Search for the cell housing the specified text and yield its [x, y] center coordinate. 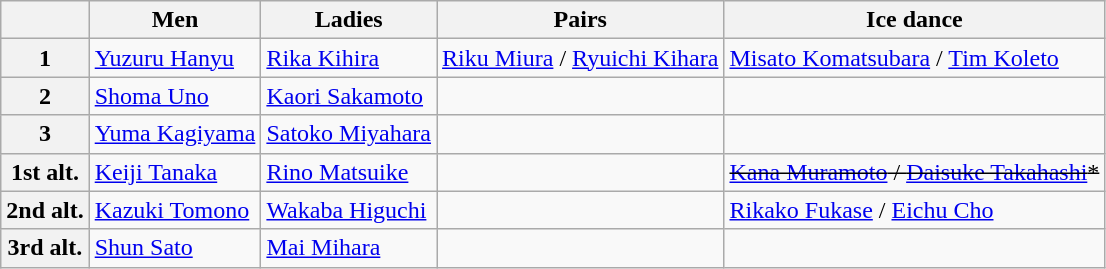
1 [45, 58]
Mai Mihara [349, 248]
3rd alt. [45, 248]
Rika Kihira [349, 58]
Kana Muramoto / Daisuke Takahashi* [914, 172]
Rino Matsuike [349, 172]
Kaori Sakamoto [349, 96]
Riku Miura / Ryuichi Kihara [580, 58]
1st alt. [45, 172]
Pairs [580, 20]
Shun Sato [175, 248]
Satoko Miyahara [349, 134]
3 [45, 134]
2 [45, 96]
Rikako Fukase / Eichu Cho [914, 210]
Yuzuru Hanyu [175, 58]
Shoma Uno [175, 96]
Keiji Tanaka [175, 172]
Misato Komatsubara / Tim Koleto [914, 58]
Men [175, 20]
Ice dance [914, 20]
2nd alt. [45, 210]
Kazuki Tomono [175, 210]
Wakaba Higuchi [349, 210]
Ladies [349, 20]
Yuma Kagiyama [175, 134]
